Pinpoint the cell where the given text exists, returning its (x, y) midpoint coordinate. 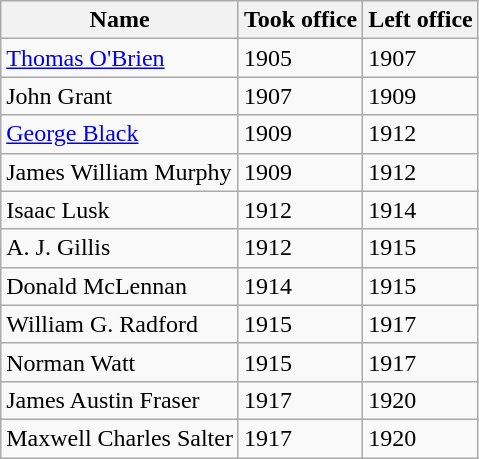
John Grant (120, 96)
Name (120, 20)
James William Murphy (120, 172)
Donald McLennan (120, 286)
James Austin Fraser (120, 400)
Isaac Lusk (120, 210)
1905 (300, 58)
Norman Watt (120, 362)
Maxwell Charles Salter (120, 438)
Took office (300, 20)
George Black (120, 134)
William G. Radford (120, 324)
Left office (421, 20)
Thomas O'Brien (120, 58)
A. J. Gillis (120, 248)
